Determine the (x, y) coordinate at the center of the cell enclosing the given text.  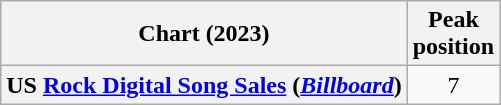
US Rock Digital Song Sales (Billboard) (204, 85)
Peakposition (453, 34)
Chart (2023) (204, 34)
7 (453, 85)
